Scan for the cell matching the given text and deliver its (X, Y) coordinate at center. 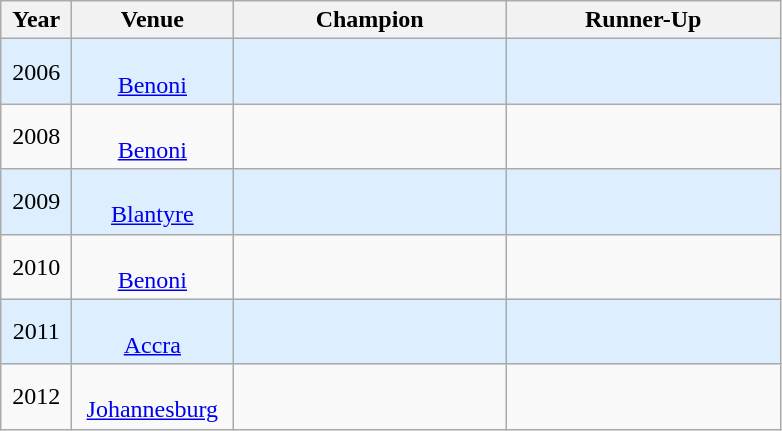
Accra (152, 332)
Venue (152, 20)
2008 (36, 136)
2006 (36, 72)
Champion (370, 20)
Year (36, 20)
2012 (36, 396)
Johannesburg (152, 396)
Blantyre (152, 202)
2011 (36, 332)
2010 (36, 266)
2009 (36, 202)
Runner-Up (643, 20)
